Search for the cell housing the specified text and yield its [X, Y] center coordinate. 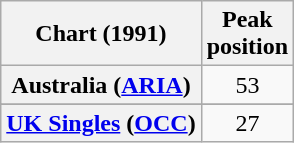
Peakposition [247, 34]
UK Singles (OCC) [101, 123]
53 [247, 85]
Australia (ARIA) [101, 85]
Chart (1991) [101, 34]
27 [247, 123]
